Identify which cell holds the provided text, then report its [X, Y] central coordinate. 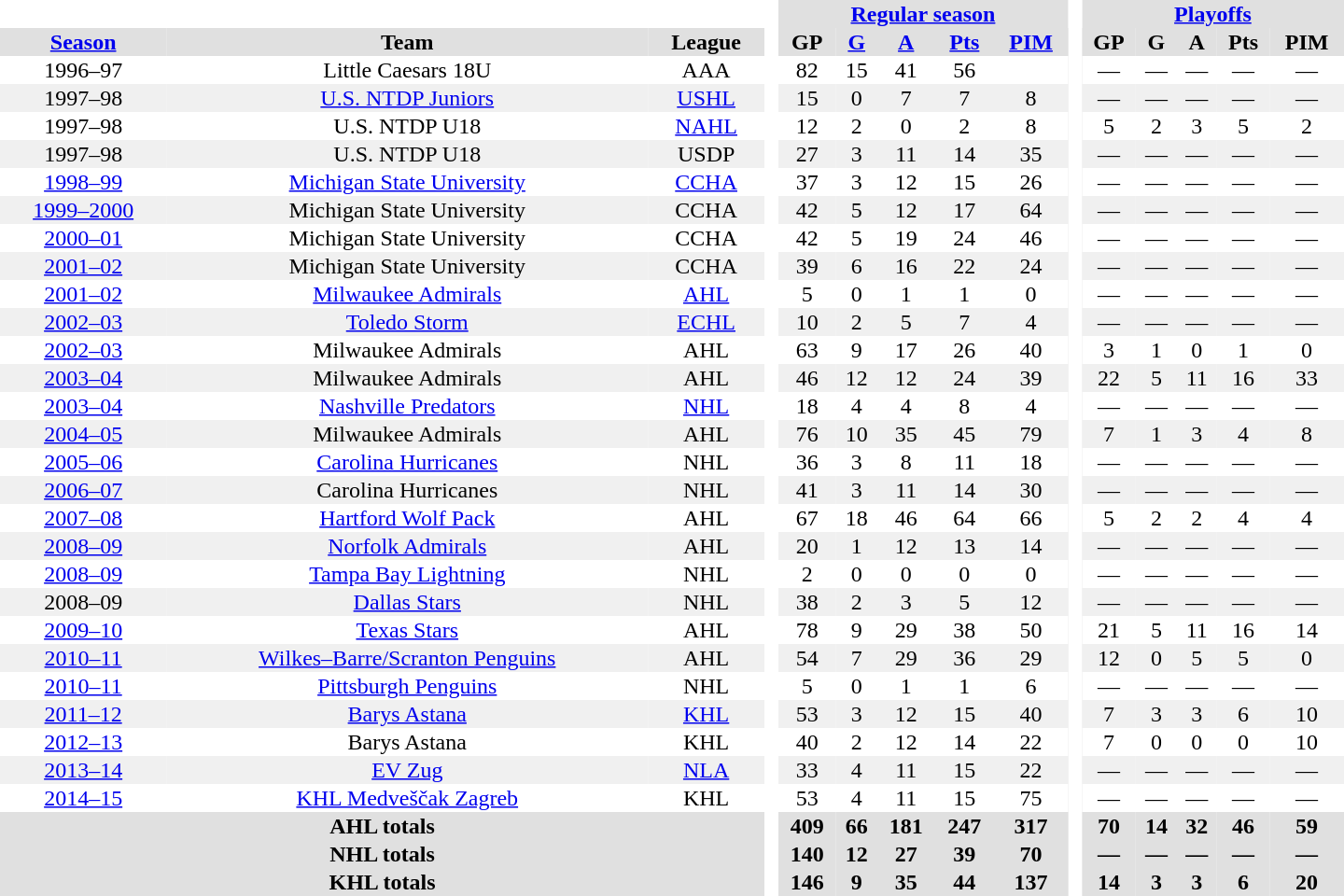
NLA [706, 770]
19 [905, 238]
54 [806, 658]
KHL totals [383, 882]
146 [806, 882]
2012–13 [83, 742]
2000–01 [83, 238]
Dallas Stars [407, 602]
44 [965, 882]
Tampa Bay Lightning [407, 574]
Toledo Storm [407, 322]
76 [806, 434]
1996–97 [83, 70]
37 [806, 182]
Team [407, 42]
NAHL [706, 126]
2006–07 [83, 490]
2014–15 [83, 798]
2007–08 [83, 518]
82 [806, 70]
45 [965, 434]
2004–05 [83, 434]
USDP [706, 154]
140 [806, 854]
Texas Stars [407, 630]
409 [806, 826]
1999–2000 [83, 210]
Playoffs [1213, 14]
EV Zug [407, 770]
Pittsburgh Penguins [407, 686]
Little Caesars 18U [407, 70]
Wilkes–Barre/Scranton Penguins [407, 658]
USHL [706, 98]
78 [806, 630]
U.S. NTDP Juniors [407, 98]
KHL Medveščak Zagreb [407, 798]
2013–14 [83, 770]
32 [1197, 826]
59 [1307, 826]
NHL totals [383, 854]
67 [806, 518]
181 [905, 826]
Regular season [922, 14]
Norfolk Admirals [407, 546]
AHL totals [383, 826]
13 [965, 546]
2011–12 [83, 714]
Season [83, 42]
30 [1031, 490]
2009–10 [83, 630]
247 [965, 826]
League [706, 42]
317 [1031, 826]
21 [1109, 630]
Hartford Wolf Pack [407, 518]
1998–99 [83, 182]
63 [806, 350]
75 [1031, 798]
AAA [706, 70]
56 [965, 70]
50 [1031, 630]
ECHL [706, 322]
79 [1031, 434]
2005–06 [83, 462]
Nashville Predators [407, 406]
137 [1031, 882]
